Determine the (X, Y) coordinate at the center of the cell enclosing the given text.  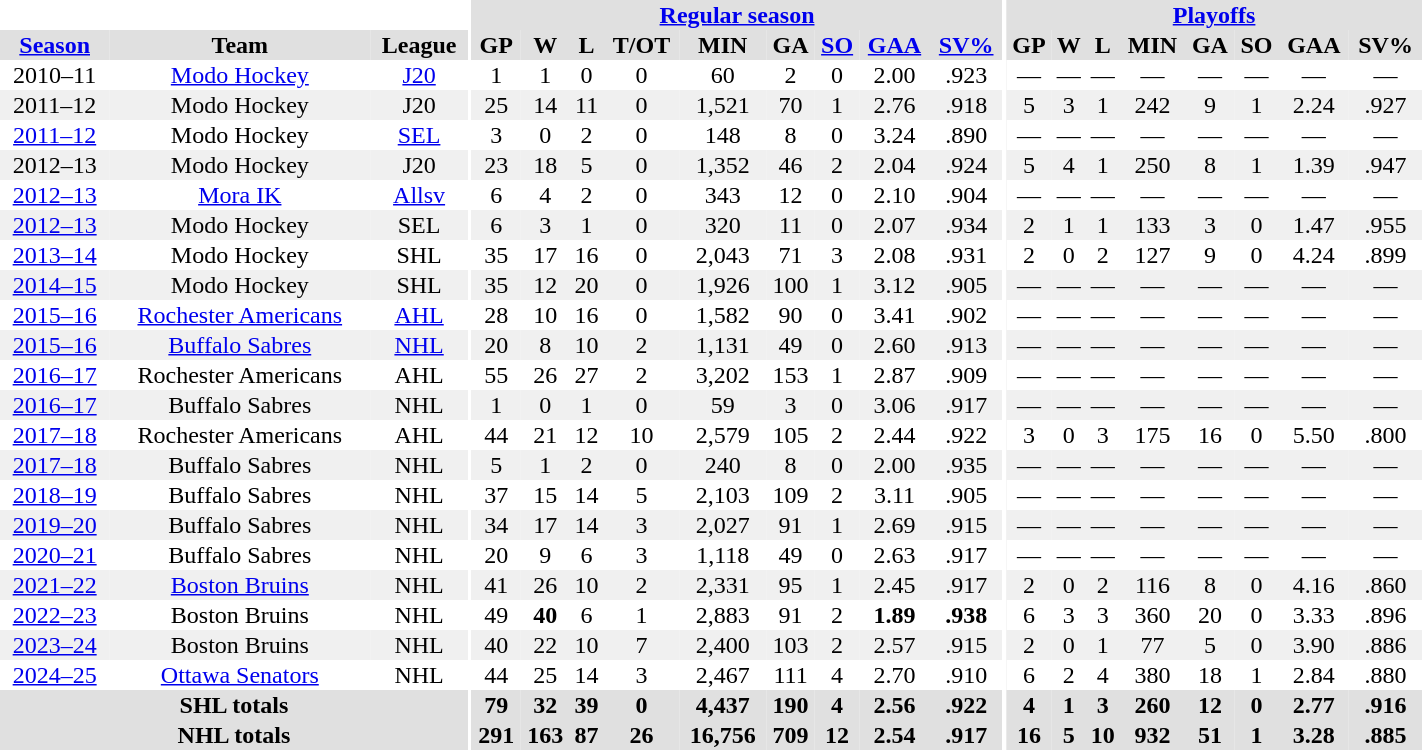
3.12 (894, 285)
260 (1153, 705)
16,756 (722, 735)
90 (790, 315)
1,131 (722, 345)
2013–14 (54, 255)
37 (496, 495)
133 (1153, 225)
291 (496, 735)
2010–11 (54, 75)
Team (240, 45)
4,437 (722, 705)
55 (496, 375)
3.06 (894, 405)
.885 (1386, 735)
.890 (966, 135)
2.76 (894, 105)
2,467 (722, 675)
1.89 (894, 615)
1,926 (722, 285)
71 (790, 255)
95 (790, 585)
2.04 (894, 165)
343 (722, 195)
59 (722, 405)
79 (496, 705)
.886 (1386, 645)
.916 (1386, 705)
2021–22 (54, 585)
2,883 (722, 615)
77 (1153, 645)
Allsv (419, 195)
2.70 (894, 675)
Regular season (738, 15)
2020–21 (54, 555)
.910 (966, 675)
Playoffs (1214, 15)
2.77 (1314, 705)
.896 (1386, 615)
3.90 (1314, 645)
.938 (966, 615)
2,579 (722, 435)
.931 (966, 255)
51 (1210, 735)
70 (790, 105)
190 (790, 705)
2.57 (894, 645)
5.50 (1314, 435)
2019–20 (54, 525)
1.39 (1314, 165)
175 (1153, 435)
2018–19 (54, 495)
2.08 (894, 255)
148 (722, 135)
27 (587, 375)
2.45 (894, 585)
.934 (966, 225)
2.24 (1314, 105)
4.24 (1314, 255)
127 (1153, 255)
23 (496, 165)
103 (790, 645)
1,118 (722, 555)
NHL totals (234, 735)
109 (790, 495)
2.56 (894, 705)
2,027 (722, 525)
2.07 (894, 225)
SHL totals (234, 705)
2.87 (894, 375)
360 (1153, 615)
3.33 (1314, 615)
.924 (966, 165)
1,352 (722, 165)
1.47 (1314, 225)
41 (496, 585)
.902 (966, 315)
2023–24 (54, 645)
2.63 (894, 555)
2,043 (722, 255)
105 (790, 435)
1,582 (722, 315)
60 (722, 75)
242 (1153, 105)
.923 (966, 75)
.927 (1386, 105)
932 (1153, 735)
240 (722, 465)
46 (790, 165)
2.60 (894, 345)
22 (546, 645)
2024–25 (54, 675)
3.28 (1314, 735)
2.69 (894, 525)
League (419, 45)
.913 (966, 345)
.899 (1386, 255)
15 (546, 495)
3,202 (722, 375)
Mora IK (240, 195)
87 (587, 735)
2.44 (894, 435)
2.10 (894, 195)
Ottawa Senators (240, 675)
2014–15 (54, 285)
.955 (1386, 225)
320 (722, 225)
.918 (966, 105)
34 (496, 525)
T/OT (642, 45)
250 (1153, 165)
1,521 (722, 105)
2,331 (722, 585)
2.84 (1314, 675)
Season (54, 45)
.909 (966, 375)
.800 (1386, 435)
100 (790, 285)
.904 (966, 195)
.860 (1386, 585)
111 (790, 675)
.947 (1386, 165)
2,103 (722, 495)
21 (546, 435)
2.54 (894, 735)
2022–23 (54, 615)
3.41 (894, 315)
7 (642, 645)
28 (496, 315)
39 (587, 705)
3.11 (894, 495)
153 (790, 375)
709 (790, 735)
32 (546, 705)
4.16 (1314, 585)
116 (1153, 585)
.935 (966, 465)
.880 (1386, 675)
380 (1153, 675)
163 (546, 735)
3.24 (894, 135)
2,400 (722, 645)
